Capture the cell that displays the provided text and extract its (x, y) central coordinate. 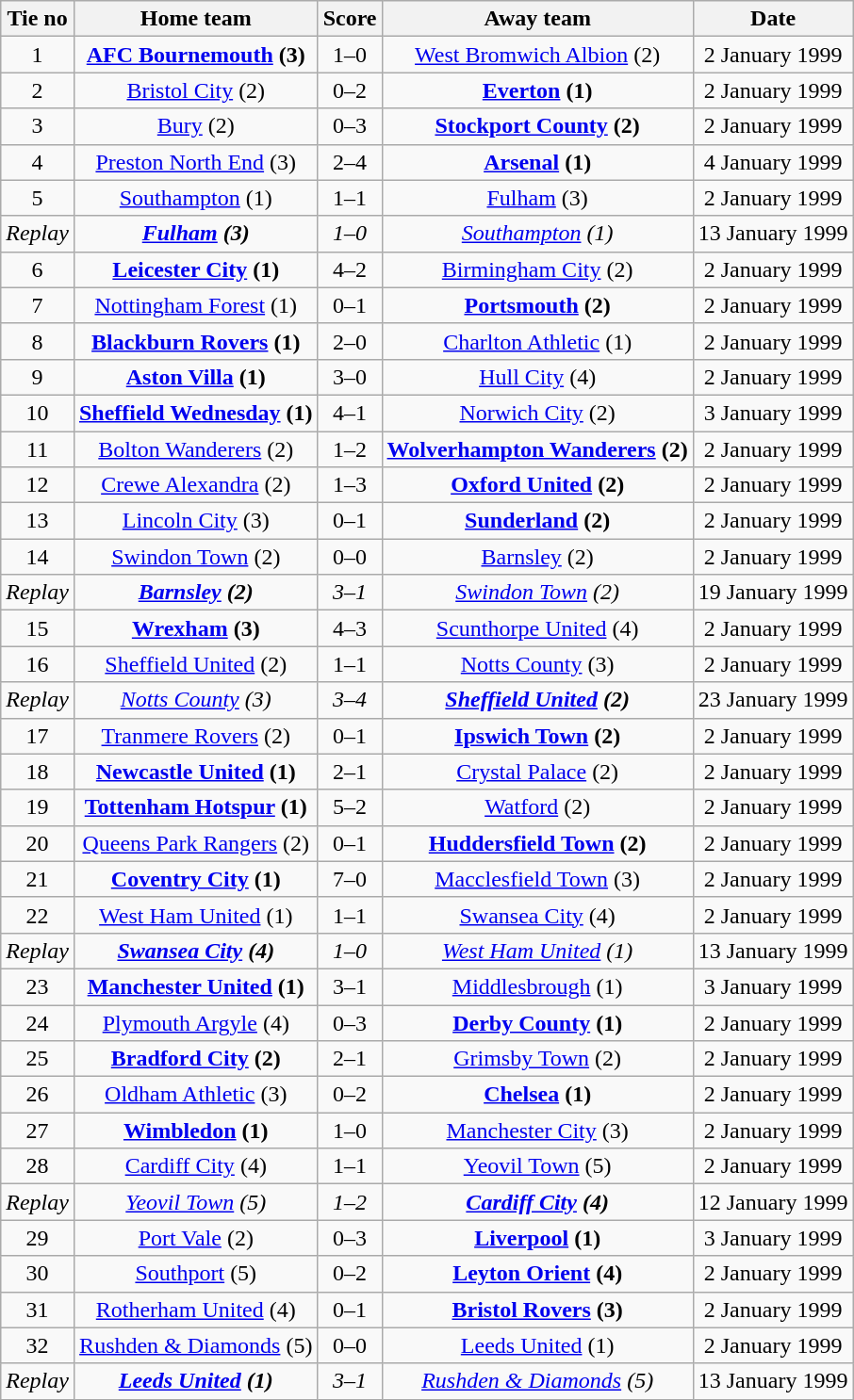
Bristol City (2) (196, 90)
Huddersfield Town (2) (537, 843)
27 (38, 1131)
26 (38, 1095)
Tranmere Rovers (2) (196, 736)
7–0 (350, 879)
Everton (1) (537, 90)
25 (38, 1059)
Middlesbrough (1) (537, 986)
5 (38, 198)
1–3 (350, 485)
15 (38, 628)
Date (773, 19)
Southport (5) (196, 1274)
Blackburn Rovers (1) (196, 341)
12 (38, 485)
Grimsby Town (2) (537, 1059)
Bury (2) (196, 126)
9 (38, 377)
32 (38, 1345)
Sunderland (2) (537, 521)
Score (350, 19)
1 (38, 55)
Oxford United (2) (537, 485)
22 (38, 915)
2–0 (350, 341)
3–0 (350, 377)
Portsmouth (2) (537, 305)
Rotherham United (4) (196, 1310)
17 (38, 736)
Nottingham Forest (1) (196, 305)
Wimbledon (1) (196, 1131)
23 (38, 986)
16 (38, 664)
3 (38, 126)
Tottenham Hotspur (1) (196, 807)
Ipswich Town (2) (537, 736)
Port Vale (2) (196, 1238)
31 (38, 1310)
14 (38, 557)
2–4 (350, 162)
4–1 (350, 413)
4–2 (350, 269)
18 (38, 772)
Aston Villa (1) (196, 377)
13 (38, 521)
21 (38, 879)
Queens Park Rangers (2) (196, 843)
Away team (537, 19)
2 (38, 90)
AFC Bournemouth (3) (196, 55)
7 (38, 305)
Manchester United (1) (196, 986)
6 (38, 269)
Chelsea (1) (537, 1095)
5–2 (350, 807)
12 January 1999 (773, 1202)
30 (38, 1274)
Crystal Palace (2) (537, 772)
Sheffield Wednesday (1) (196, 413)
Leicester City (1) (196, 269)
24 (38, 1022)
3–4 (350, 700)
Birmingham City (2) (537, 269)
23 January 1999 (773, 700)
Preston North End (3) (196, 162)
Plymouth Argyle (4) (196, 1022)
Liverpool (1) (537, 1238)
Macclesfield Town (3) (537, 879)
Home team (196, 19)
Arsenal (1) (537, 162)
West Bromwich Albion (2) (537, 55)
Tie no (38, 19)
Bristol Rovers (3) (537, 1310)
Derby County (1) (537, 1022)
4–3 (350, 628)
29 (38, 1238)
Wrexham (3) (196, 628)
Newcastle United (1) (196, 772)
Manchester City (3) (537, 1131)
Bradford City (2) (196, 1059)
19 January 1999 (773, 593)
8 (38, 341)
Leyton Orient (4) (537, 1274)
10 (38, 413)
19 (38, 807)
20 (38, 843)
Norwich City (2) (537, 413)
Wolverhampton Wanderers (2) (537, 449)
4 January 1999 (773, 162)
4 (38, 162)
11 (38, 449)
Lincoln City (3) (196, 521)
Coventry City (1) (196, 879)
Crewe Alexandra (2) (196, 485)
Hull City (4) (537, 377)
Oldham Athletic (3) (196, 1095)
Stockport County (2) (537, 126)
Watford (2) (537, 807)
Charlton Athletic (1) (537, 341)
Bolton Wanderers (2) (196, 449)
28 (38, 1166)
Scunthorpe United (4) (537, 628)
